Extract the (X, Y) coordinate from the center of the cell holding the provided text.  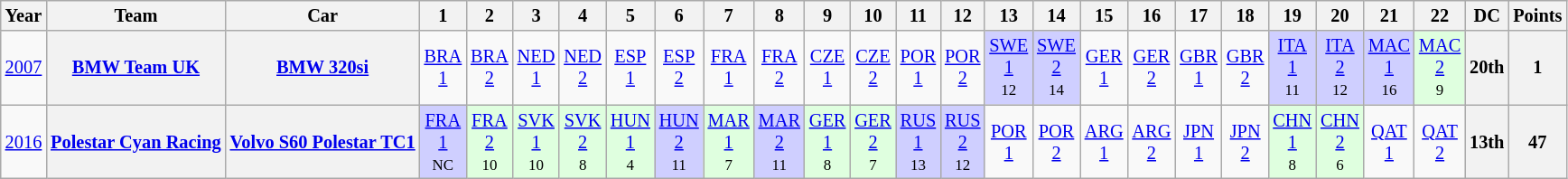
8 (779, 15)
GER1 (1104, 68)
MAC116 (1389, 68)
9 (827, 15)
Points (1537, 15)
2 (490, 15)
FRA2 (779, 68)
SWE112 (1008, 68)
BMW 320si (323, 68)
7 (729, 15)
MAC29 (1440, 68)
JPN1 (1199, 142)
10 (873, 15)
Year (23, 15)
FRA210 (490, 142)
FRA1NC (443, 142)
5 (630, 15)
ARG1 (1104, 142)
SVK110 (537, 142)
16 (1153, 15)
Polestar Cyan Racing (135, 142)
GER27 (873, 142)
14 (1057, 15)
CHN18 (1292, 142)
ARG2 (1153, 142)
ESP2 (679, 68)
BRA2 (490, 68)
17 (1199, 15)
CHN26 (1340, 142)
ESP1 (630, 68)
SWE214 (1057, 68)
22 (1440, 15)
13th (1487, 142)
20 (1340, 15)
RUS113 (918, 142)
13 (1008, 15)
2016 (23, 142)
20th (1487, 68)
4 (583, 15)
DC (1487, 15)
15 (1104, 15)
BRA1 (443, 68)
RUS212 (963, 142)
Volvo S60 Polestar TC1 (323, 142)
2007 (23, 68)
12 (963, 15)
ITA111 (1292, 68)
GER18 (827, 142)
QAT1 (1389, 142)
QAT2 (1440, 142)
GBR1 (1199, 68)
MAR17 (729, 142)
3 (537, 15)
GBR2 (1246, 68)
11 (918, 15)
47 (1537, 142)
18 (1246, 15)
NED1 (537, 68)
19 (1292, 15)
HUN211 (679, 142)
Car (323, 15)
JPN2 (1246, 142)
CZE1 (827, 68)
MAR211 (779, 142)
GER2 (1153, 68)
HUN14 (630, 142)
ITA212 (1340, 68)
6 (679, 15)
21 (1389, 15)
NED2 (583, 68)
BMW Team UK (135, 68)
Team (135, 15)
SVK28 (583, 142)
FRA1 (729, 68)
CZE2 (873, 68)
